From the cell containing the given text, extract its center point as [X, Y] coordinate. 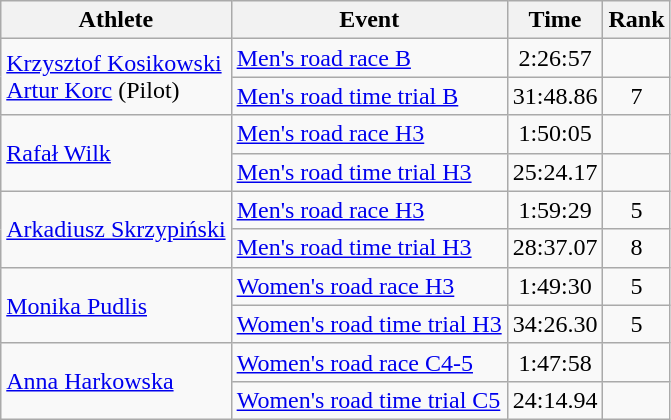
Rank [636, 20]
25:24.17 [555, 172]
2:26:57 [555, 58]
Time [555, 20]
Monika Pudlis [116, 305]
Krzysztof KosikowskiArtur Korc (Pilot) [116, 77]
Women's road race H3 [369, 286]
24:14.94 [555, 400]
34:26.30 [555, 324]
Anna Harkowska [116, 381]
Women's road time trial C5 [369, 400]
1:49:30 [555, 286]
Women's road time trial H3 [369, 324]
8 [636, 248]
Event [369, 20]
Men's road time trial B [369, 96]
Women's road race C4-5 [369, 362]
Rafał Wilk [116, 153]
31:48.86 [555, 96]
28:37.07 [555, 248]
Arkadiusz Skrzypiński [116, 229]
Men's road race B [369, 58]
Athlete [116, 20]
7 [636, 96]
1:50:05 [555, 134]
1:59:29 [555, 210]
1:47:58 [555, 362]
